Find where the given text appears and provide that cell's center as [x, y] coordinate. 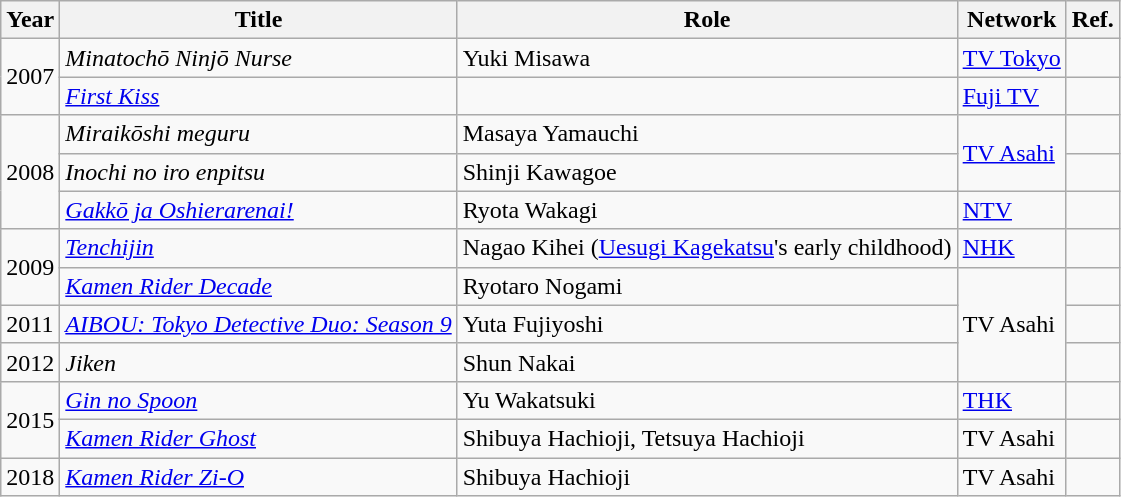
2018 [30, 477]
2007 [30, 77]
NTV [1012, 210]
THK [1012, 400]
Gakkō ja Oshierarenai! [258, 210]
Shinji Kawagoe [707, 172]
Ryotaro Nogami [707, 286]
Title [258, 20]
Yuta Fujiyoshi [707, 324]
2008 [30, 172]
Tenchijin [258, 248]
Fuji TV [1012, 96]
Year [30, 20]
NHK [1012, 248]
First Kiss [258, 96]
2012 [30, 362]
Kamen Rider Decade [258, 286]
Kamen Rider Ghost [258, 438]
Role [707, 20]
AIBOU: Tokyo Detective Duo: Season 9 [258, 324]
TV Tokyo [1012, 58]
Miraikōshi meguru [258, 134]
Inochi no iro enpitsu [258, 172]
Jiken [258, 362]
Shibuya Hachioji [707, 477]
Yuki Misawa [707, 58]
2015 [30, 419]
Network [1012, 20]
Masaya Yamauchi [707, 134]
Nagao Kihei (Uesugi Kagekatsu's early childhood) [707, 248]
Kamen Rider Zi-O [258, 477]
Minatochō Ninjō Nurse [258, 58]
Ref. [1092, 20]
2009 [30, 267]
Yu Wakatsuki [707, 400]
Shibuya Hachioji, Tetsuya Hachioji [707, 438]
Ryota Wakagi [707, 210]
2011 [30, 324]
Gin no Spoon [258, 400]
Shun Nakai [707, 362]
